Locate the cell with the specified text and output its [x, y] center coordinate. 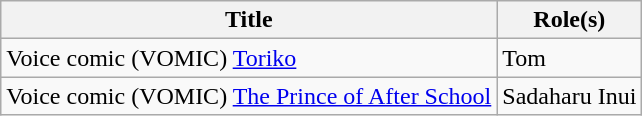
Voice comic (VOMIC) The Prince of After School [249, 96]
Role(s) [570, 20]
Sadaharu Inui [570, 96]
Title [249, 20]
Voice comic (VOMIC) Toriko [249, 58]
Tom [570, 58]
